Provide the (x, y) coordinate of the cell's center where the given text is located.  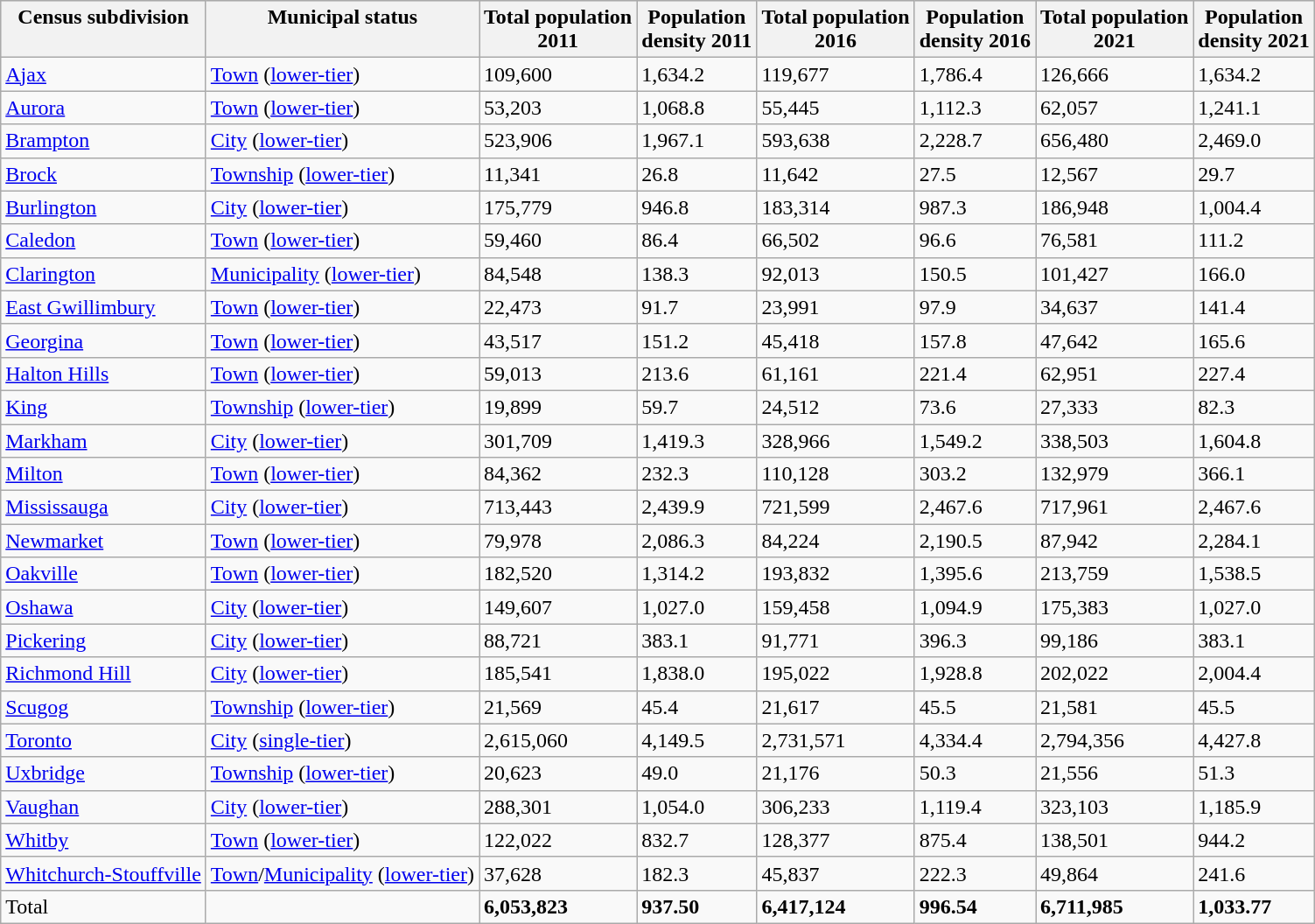
2,439.9 (696, 507)
6,053,823 (558, 906)
122,022 (558, 840)
2,615,060 (558, 740)
Populationdensity 2016 (975, 30)
Markham (103, 440)
717,961 (1115, 507)
875.4 (975, 840)
11,341 (558, 174)
149,607 (558, 607)
241.6 (1254, 873)
175,779 (558, 207)
Mississauga (103, 507)
Pickering (103, 640)
29.7 (1254, 174)
21,569 (558, 707)
East Gwillimbury (103, 307)
Whitchurch-Stouffville (103, 873)
175,383 (1115, 607)
656,480 (1115, 141)
Vaughan (103, 807)
King (103, 407)
Census subdivision (103, 30)
2,731,571 (836, 740)
84,548 (558, 274)
128,377 (836, 840)
Oshawa (103, 607)
86.4 (696, 241)
1,094.9 (975, 607)
2,284.1 (1254, 541)
99,186 (1115, 640)
Total (103, 906)
21,581 (1115, 707)
73.6 (975, 407)
Halton Hills (103, 374)
1,838.0 (696, 674)
21,176 (836, 773)
45,418 (836, 340)
20,623 (558, 773)
Ajax (103, 74)
59.7 (696, 407)
21,617 (836, 707)
1,241.1 (1254, 108)
City (single-tier) (342, 740)
1,395.6 (975, 574)
1,786.4 (975, 74)
1,033.77 (1254, 906)
186,948 (1115, 207)
Brampton (103, 141)
110,128 (836, 474)
159,458 (836, 607)
111.2 (1254, 241)
141.4 (1254, 307)
50.3 (975, 773)
49.0 (696, 773)
1,604.8 (1254, 440)
Scugog (103, 707)
21,556 (1115, 773)
301,709 (558, 440)
11,642 (836, 174)
84,362 (558, 474)
37,628 (558, 873)
227.4 (1254, 374)
45.4 (696, 707)
232.3 (696, 474)
Brock (103, 174)
24,512 (836, 407)
2,794,356 (1115, 740)
937.50 (696, 906)
82.3 (1254, 407)
79,978 (558, 541)
34,637 (1115, 307)
27.5 (975, 174)
996.54 (975, 906)
195,022 (836, 674)
138.3 (696, 274)
138,501 (1115, 840)
51.3 (1254, 773)
221.4 (975, 374)
55,445 (836, 108)
366.1 (1254, 474)
26.8 (696, 174)
53,203 (558, 108)
166.0 (1254, 274)
Aurora (103, 108)
97.9 (975, 307)
1,419.3 (696, 440)
Toronto (103, 740)
721,599 (836, 507)
1,538.5 (1254, 574)
303.2 (975, 474)
62,057 (1115, 108)
96.6 (975, 241)
150.5 (975, 274)
76,581 (1115, 241)
45,837 (836, 873)
1,967.1 (696, 141)
213,759 (1115, 574)
Populationdensity 2011 (696, 30)
Town/Municipality (lower-tier) (342, 873)
Total population2011 (558, 30)
182,520 (558, 574)
Milton (103, 474)
Richmond Hill (103, 674)
59,460 (558, 241)
713,443 (558, 507)
288,301 (558, 807)
Municipal status (342, 30)
1,068.8 (696, 108)
91.7 (696, 307)
1,928.8 (975, 674)
193,832 (836, 574)
1,314.2 (696, 574)
185,541 (558, 674)
92,013 (836, 274)
2,004.4 (1254, 674)
1,119.4 (975, 807)
Municipality (lower-tier) (342, 274)
66,502 (836, 241)
Uxbridge (103, 773)
328,966 (836, 440)
1,054.0 (696, 807)
222.3 (975, 873)
Total population2016 (836, 30)
Georgina (103, 340)
4,427.8 (1254, 740)
91,771 (836, 640)
101,427 (1115, 274)
2,190.5 (975, 541)
126,666 (1115, 74)
523,906 (558, 141)
88,721 (558, 640)
Oakville (103, 574)
22,473 (558, 307)
832.7 (696, 840)
Burlington (103, 207)
27,333 (1115, 407)
87,942 (1115, 541)
4,149.5 (696, 740)
23,991 (836, 307)
151.2 (696, 340)
1,004.4 (1254, 207)
61,161 (836, 374)
306,233 (836, 807)
12,567 (1115, 174)
4,334.4 (975, 740)
49,864 (1115, 873)
Whitby (103, 840)
2,469.0 (1254, 141)
84,224 (836, 541)
2,086.3 (696, 541)
593,638 (836, 141)
213.6 (696, 374)
202,022 (1115, 674)
165.6 (1254, 340)
59,013 (558, 374)
157.8 (975, 340)
396.3 (975, 640)
182.3 (696, 873)
Newmarket (103, 541)
6,417,124 (836, 906)
2,228.7 (975, 141)
987.3 (975, 207)
Total population2021 (1115, 30)
Populationdensity 2021 (1254, 30)
944.2 (1254, 840)
338,503 (1115, 440)
109,600 (558, 74)
47,642 (1115, 340)
1,549.2 (975, 440)
1,112.3 (975, 108)
1,185.9 (1254, 807)
323,103 (1115, 807)
6,711,985 (1115, 906)
946.8 (696, 207)
Caledon (103, 241)
119,677 (836, 74)
Clarington (103, 274)
43,517 (558, 340)
62,951 (1115, 374)
183,314 (836, 207)
132,979 (1115, 474)
19,899 (558, 407)
